Locate the cell with the specified text and output its [X, Y] center coordinate. 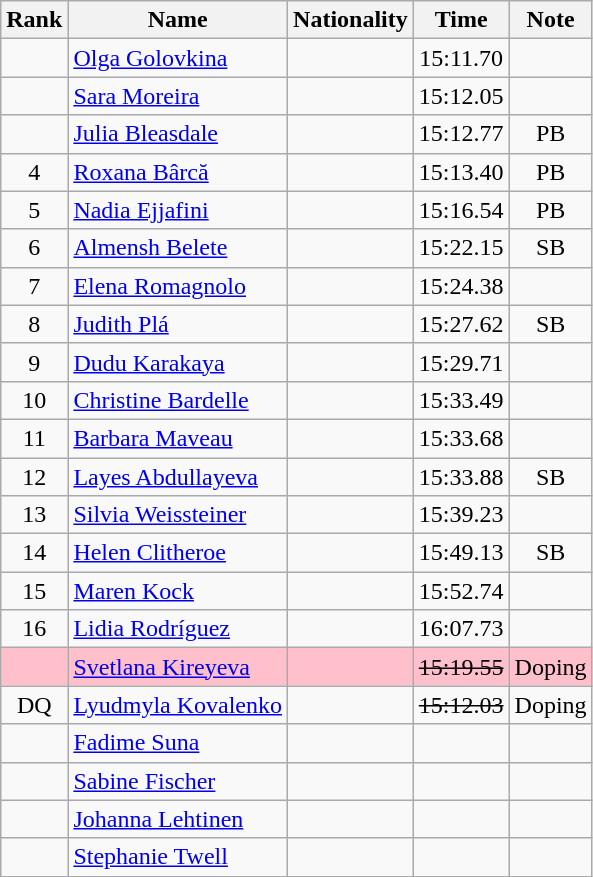
Layes Abdullayeva [178, 477]
Olga Golovkina [178, 58]
Barbara Maveau [178, 438]
Time [461, 20]
16 [34, 629]
Johanna Lehtinen [178, 819]
15:52.74 [461, 591]
Note [550, 20]
15:27.62 [461, 324]
12 [34, 477]
15:33.68 [461, 438]
Silvia Weissteiner [178, 515]
Lidia Rodríguez [178, 629]
Julia Bleasdale [178, 134]
4 [34, 172]
Elena Romagnolo [178, 286]
Lyudmyla Kovalenko [178, 705]
Dudu Karakaya [178, 362]
Maren Kock [178, 591]
Helen Clitheroe [178, 553]
15:39.23 [461, 515]
6 [34, 248]
15:11.70 [461, 58]
15:12.77 [461, 134]
Fadime Suna [178, 743]
Nationality [351, 20]
15:33.88 [461, 477]
15:19.55 [461, 667]
7 [34, 286]
14 [34, 553]
Roxana Bârcă [178, 172]
15:22.15 [461, 248]
16:07.73 [461, 629]
Svetlana Kireyeva [178, 667]
Judith Plá [178, 324]
15:49.13 [461, 553]
15 [34, 591]
Nadia Ejjafini [178, 210]
15:24.38 [461, 286]
Sabine Fischer [178, 781]
11 [34, 438]
Almensh Belete [178, 248]
15:13.40 [461, 172]
10 [34, 400]
Stephanie Twell [178, 857]
15:12.03 [461, 705]
15:16.54 [461, 210]
15:12.05 [461, 96]
Name [178, 20]
13 [34, 515]
Rank [34, 20]
15:29.71 [461, 362]
DQ [34, 705]
8 [34, 324]
Sara Moreira [178, 96]
9 [34, 362]
Christine Bardelle [178, 400]
5 [34, 210]
15:33.49 [461, 400]
